Provide the [x, y] coordinate of the cell's center where the given text is located.  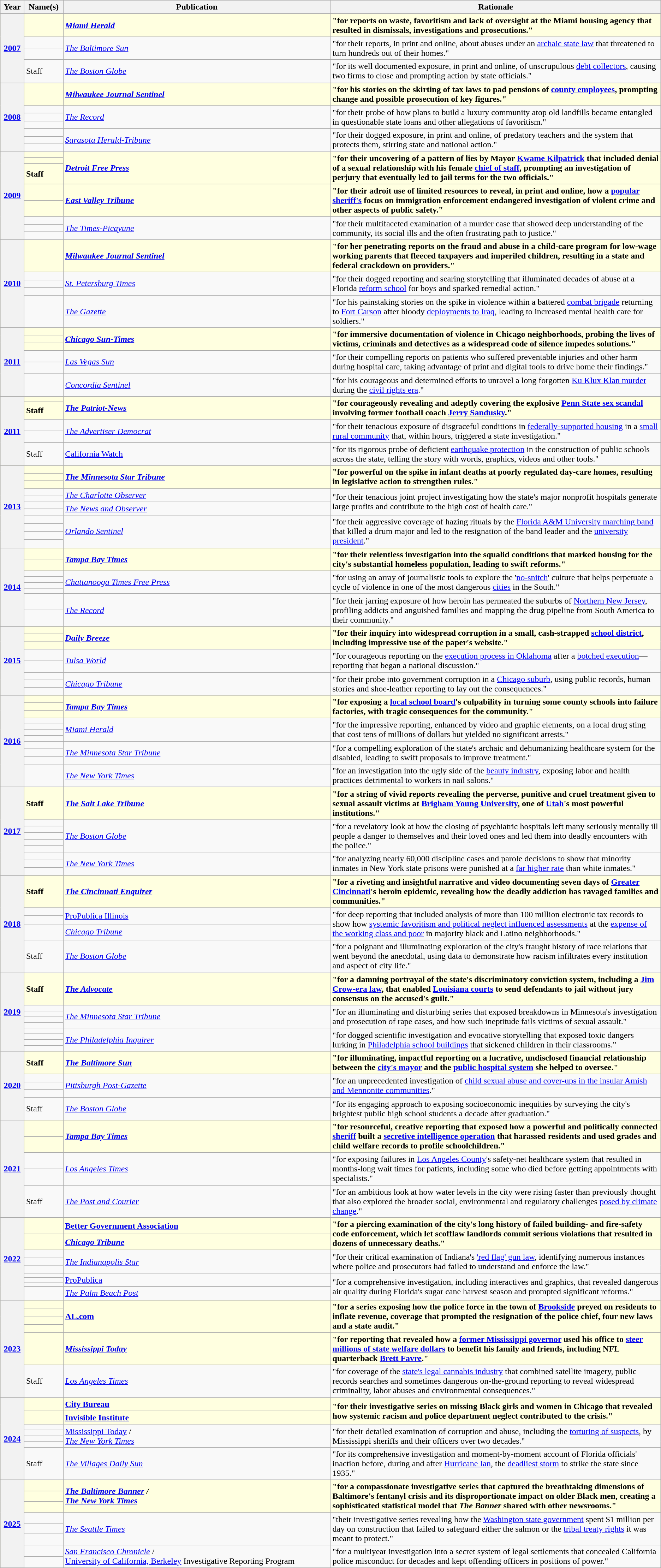
Detroit Free Press [197, 168]
Pittsburgh Post-Gazette [197, 1086]
"for their reports, in print and online, about abuses under an archaic state law that threatened to turn hundreds out of their homes." [496, 48]
"for an investigation into the ugly side of the beauty industry, exposing labor and health practices detrimental to workers in nail salons." [496, 776]
San Francisco Chronicle /University of California, Berkeley Investigative Reporting Program [197, 1557]
The Advertiser Democrat [197, 431]
2010 [12, 283]
ProPublica [197, 1280]
Orlando Sentinel [197, 531]
The Charlotte Observer [197, 495]
2013 [12, 506]
St. Petersburg Times [197, 283]
Mississippi Today /The New York Times [197, 1436]
Chattanooga Times Free Press [197, 582]
Daily Breeze [197, 638]
2015 [12, 660]
2024 [12, 1439]
Chicago Sun-Times [197, 339]
2008 [12, 117]
Publication [197, 7]
2023 [12, 1349]
2020 [12, 1086]
The Times-Picayune [197, 228]
East Valley Tribune [197, 200]
2019 [12, 1012]
2007 [12, 48]
"for exposing a local school board's culpability in turning some county schools into failure factories, with tragic consequences for the community." [496, 707]
The Salt Lake Tribune [197, 803]
The Post and Courier [197, 1201]
AL.com [197, 1316]
Better Government Association [197, 1226]
2018 [12, 924]
The Philadelphia Inquirer [197, 1040]
City Bureau [197, 1404]
2025 [12, 1524]
"for his courageous and determined efforts to unravel a long forgotten Ku Klux Klan murder during the civil rights era." [496, 385]
The Palm Beach Post [197, 1293]
Concordia Sentinel [197, 385]
2017 [12, 831]
2016 [12, 741]
The Seattle Times [197, 1528]
"for powerful on the spike in infant deaths at poorly regulated day-care homes, resulting in legislative action to strengthen rules." [496, 477]
2014 [12, 587]
Rationale [496, 7]
The News and Observer [197, 509]
Invisible Institute [197, 1418]
"for reports on waste, favoritism and lack of oversight at the Miami housing agency that resulted in dismissals, investigations and prosecutions." [496, 25]
The Baltimore Banner /The New York Times [197, 1496]
The Cincinnati Enquirer [197, 891]
The Villages Daily Sun [197, 1463]
The Patriot-News [197, 408]
"for courageously revealing and adeptly covering the explosive Penn State sex scandal involving former football coach Jerry Sandusky." [496, 408]
Tulsa World [197, 660]
2022 [12, 1259]
"for their inquiry into widespread corruption in a small, cash-strapped school district, including impressive use of the paper's website." [496, 638]
"for his stories on the skirting of tax laws to pad pensions of county employees, prompting change and possible prosecution of key figures." [496, 94]
"for their dogged exposure, in print and online, of predatory teachers and the system that protects them, stirring state and national action." [496, 140]
"for courageous reporting on the execution process in Oklahoma after a botched execution—reporting that began a national discussion." [496, 660]
ProPublica Illinois [197, 916]
Las Vegas Sun [197, 362]
California Watch [197, 454]
2021 [12, 1169]
Mississippi Today [197, 1349]
Name(s) [43, 7]
The Advocate [197, 989]
The Indianapolis Star [197, 1261]
"for an unprecedented investigation of child sexual abuse and cover-ups in the insular Amish and Mennonite communities." [496, 1086]
Year [12, 7]
Sarasota Herald-Tribune [197, 140]
The Gazette [197, 311]
2009 [12, 196]
